Extract the [x, y] coordinate from the center of the cell holding the provided text.  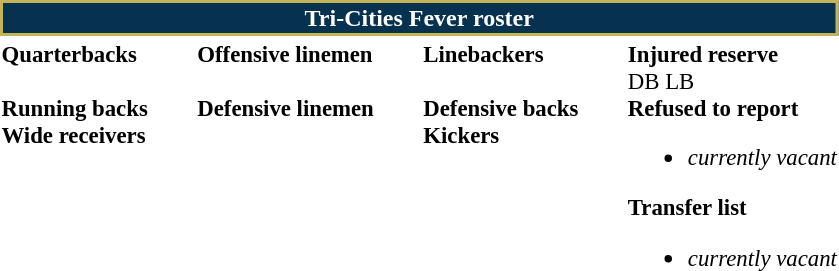
Tri-Cities Fever roster [419, 18]
